Extract the (x, y) coordinate from the center of the cell holding the provided text.  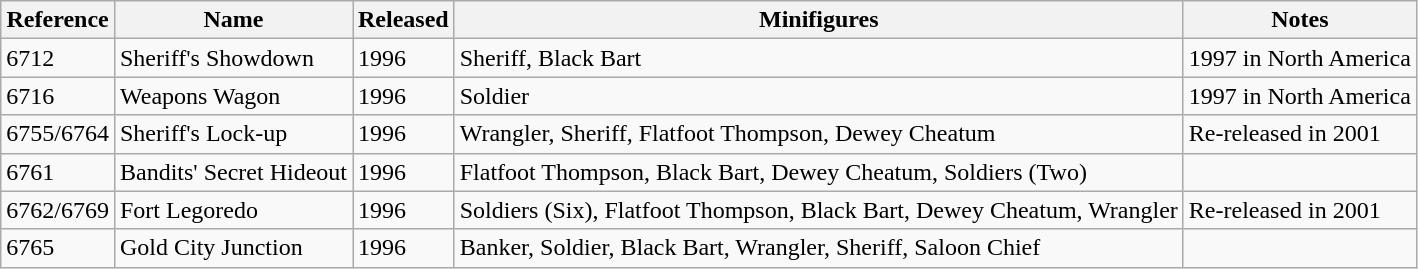
Soldier (818, 96)
Sheriff's Showdown (233, 58)
Soldiers (Six), Flatfoot Thompson, Black Bart, Dewey Cheatum, Wrangler (818, 210)
6716 (58, 96)
Banker, Soldier, Black Bart, Wrangler, Sheriff, Saloon Chief (818, 248)
Notes (1300, 20)
6765 (58, 248)
Flatfoot Thompson, Black Bart, Dewey Cheatum, Soldiers (Two) (818, 172)
Wrangler, Sheriff, Flatfoot Thompson, Dewey Cheatum (818, 134)
Sheriff's Lock-up (233, 134)
Bandits' Secret Hideout (233, 172)
Name (233, 20)
Fort Legoredo (233, 210)
Minifigures (818, 20)
Weapons Wagon (233, 96)
Sheriff, Black Bart (818, 58)
6761 (58, 172)
Released (403, 20)
6712 (58, 58)
6755/6764 (58, 134)
Gold City Junction (233, 248)
6762/6769 (58, 210)
Reference (58, 20)
